Capture the cell that displays the provided text and extract its (x, y) central coordinate. 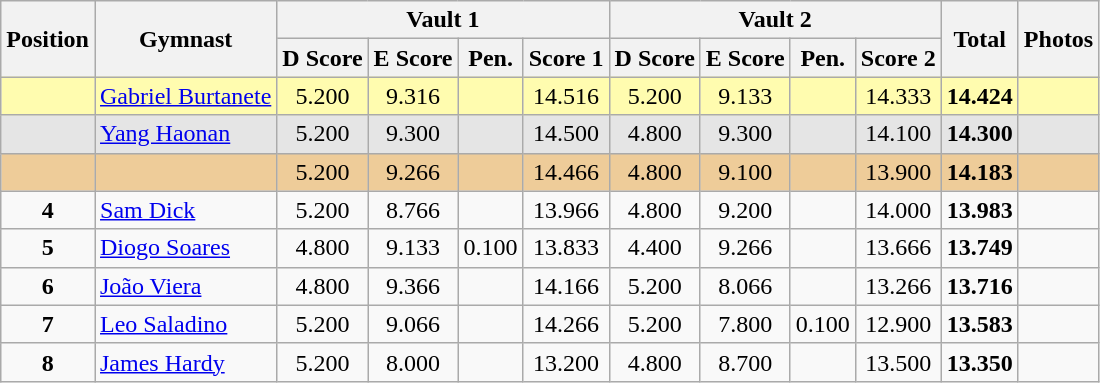
9.200 (745, 210)
James Hardy (185, 362)
13.266 (898, 286)
Vault 1 (443, 20)
8.066 (745, 286)
13.900 (898, 172)
9.366 (413, 286)
Position (48, 39)
5 (48, 248)
8.000 (413, 362)
Score 2 (898, 58)
8.700 (745, 362)
13.583 (980, 324)
Leo Saladino (185, 324)
13.749 (980, 248)
14.000 (898, 210)
6 (48, 286)
13.666 (898, 248)
13.500 (898, 362)
8 (48, 362)
13.983 (980, 210)
13.716 (980, 286)
13.833 (566, 248)
4.400 (654, 248)
14.266 (566, 324)
Total (980, 39)
13.966 (566, 210)
Vault 2 (775, 20)
Score 1 (566, 58)
12.900 (898, 324)
14.166 (566, 286)
14.300 (980, 134)
14.333 (898, 96)
Yang Haonan (185, 134)
Gabriel Burtanete (185, 96)
Sam Dick (185, 210)
8.766 (413, 210)
Gymnast (185, 39)
4 (48, 210)
13.350 (980, 362)
14.183 (980, 172)
7.800 (745, 324)
14.424 (980, 96)
9.316 (413, 96)
Photos (1058, 39)
13.200 (566, 362)
Diogo Soares (185, 248)
9.100 (745, 172)
9.066 (413, 324)
14.500 (566, 134)
14.100 (898, 134)
João Viera (185, 286)
7 (48, 324)
14.516 (566, 96)
14.466 (566, 172)
